Determine the [X, Y] coordinate at the center of the cell enclosing the given text.  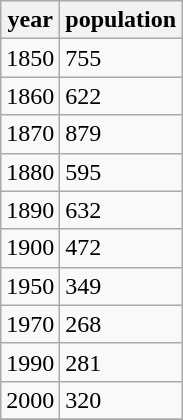
1850 [30, 58]
1890 [30, 210]
281 [121, 362]
1900 [30, 248]
1970 [30, 324]
1950 [30, 286]
1880 [30, 172]
755 [121, 58]
1860 [30, 96]
population [121, 20]
1870 [30, 134]
472 [121, 248]
632 [121, 210]
320 [121, 400]
879 [121, 134]
2000 [30, 400]
268 [121, 324]
349 [121, 286]
622 [121, 96]
1990 [30, 362]
595 [121, 172]
year [30, 20]
